Return the (x, y) coordinate for the center point of the cell that contains the specified text.  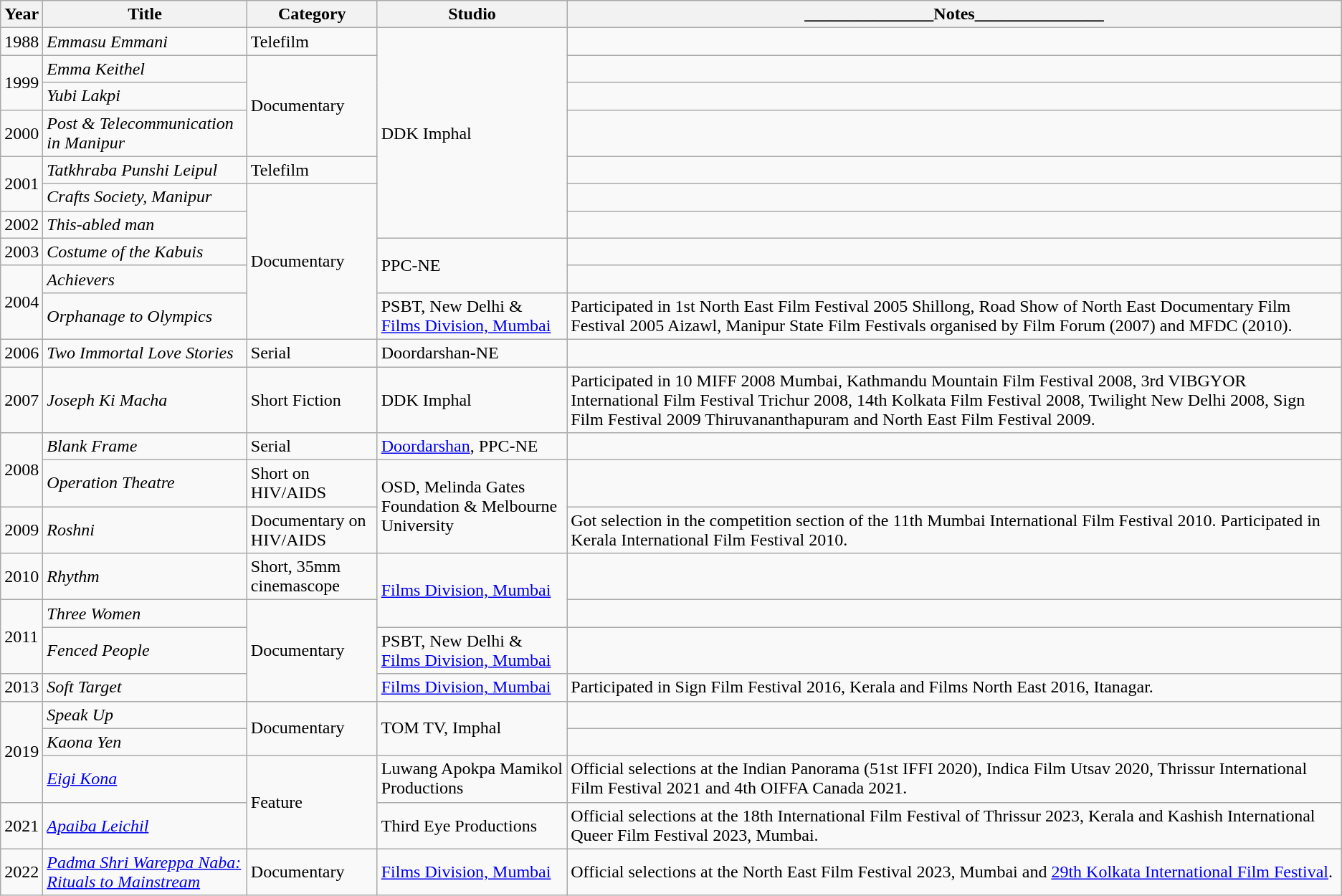
Feature (312, 802)
Achievers (145, 279)
Roshni (145, 530)
2006 (22, 353)
Short Fiction (312, 400)
Official selections at the North East Film Festival 2023, Mumbai and 29th Kolkata International Film Festival. (954, 872)
2007 (22, 400)
2013 (22, 687)
OSD, Melinda Gates Foundation & Melbourne University (472, 507)
Title (145, 14)
2001 (22, 184)
Emma Keithel (145, 69)
Rhythm (145, 576)
Three Women (145, 614)
Category (312, 14)
Documentary on HIV/AIDS (312, 530)
Orphanage to Olympics (145, 315)
Short, 35mm cinemascope (312, 576)
Fenced People (145, 651)
Luwang Apokpa Mamikol Productions (472, 778)
Official selections at the 18th International Film Festival of Thrissur 2023, Kerala and Kashish International Queer Film Festival 2023, Mumbai. (954, 826)
Kaona Yen (145, 742)
PPC-NE (472, 265)
Apaiba Leichil (145, 826)
Costume of the Kabuis (145, 252)
2000 (22, 133)
Padma Shri Wareppa Naba: Rituals to Mainstream (145, 872)
Post & Telecommunication in Manipur (145, 133)
Short on HIV/AIDS (312, 483)
Yubi Lakpi (145, 96)
2019 (22, 751)
Operation Theatre (145, 483)
2003 (22, 252)
2009 (22, 530)
Soft Target (145, 687)
Doordarshan, PPC-NE (472, 447)
Doordarshan-NE (472, 353)
Two Immortal Love Stories (145, 353)
Crafts Society, Manipur (145, 197)
This-abled man (145, 224)
Participated in Sign Film Festival 2016, Kerala and Films North East 2016, Itanagar. (954, 687)
_______________Notes_______________ (954, 14)
Speak Up (145, 715)
1999 (22, 82)
Year (22, 14)
2011 (22, 637)
2008 (22, 470)
Studio (472, 14)
Emmasu Emmani (145, 42)
2002 (22, 224)
2021 (22, 826)
Third Eye Productions (472, 826)
Tatkhraba Punshi Leipul (145, 170)
1988 (22, 42)
TOM TV, Imphal (472, 728)
2004 (22, 302)
Joseph Ki Macha (145, 400)
2022 (22, 872)
Eigi Kona (145, 778)
Blank Frame (145, 447)
2010 (22, 576)
